Determine the [x, y] coordinate at the center of the cell enclosing the given text.  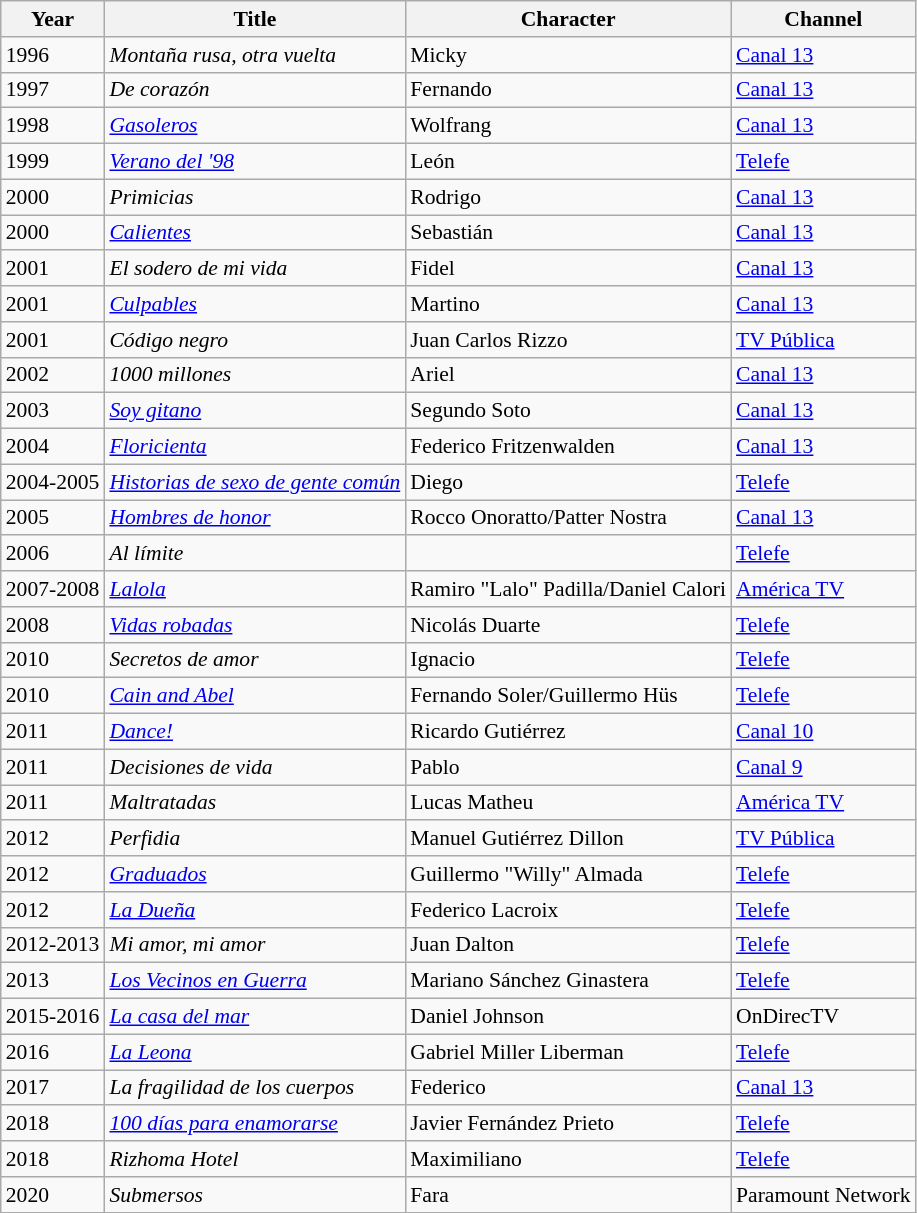
2015-2016 [53, 1017]
Fernando [568, 90]
Primicias [254, 197]
2017 [53, 1088]
2004 [53, 447]
Los Vecinos en Guerra [254, 981]
Federico Lacroix [568, 910]
2013 [53, 981]
2005 [53, 518]
Culpables [254, 304]
2007-2008 [53, 589]
La casa del mar [254, 1017]
Floricienta [254, 447]
Sebastián [568, 233]
Decisiones de vida [254, 767]
Fernando Soler/Guillermo Hüs [568, 696]
1996 [53, 55]
De corazón [254, 90]
Rocco Onoratto/Patter Nostra [568, 518]
Fara [568, 1195]
Ramiro "Lalo" Padilla/Daniel Calori [568, 589]
Maximiliano [568, 1159]
1998 [53, 126]
Ignacio [568, 660]
Maltratadas [254, 803]
Lucas Matheu [568, 803]
León [568, 162]
Mi amor, mi amor [254, 945]
Year [53, 19]
Nicolás Duarte [568, 625]
2012-2013 [53, 945]
Pablo [568, 767]
Federico Fritzenwalden [568, 447]
Rodrigo [568, 197]
Ariel [568, 375]
Ricardo Gutiérrez [568, 732]
Vidas robadas [254, 625]
Javier Fernández Prieto [568, 1124]
2002 [53, 375]
Hombres de honor [254, 518]
Paramount Network [824, 1195]
Canal 10 [824, 732]
Segundo Soto [568, 411]
Rizhoma Hotel [254, 1159]
Verano del '98 [254, 162]
2003 [53, 411]
Cain and Abel [254, 696]
La Leona [254, 1052]
Juan Carlos Rizzo [568, 340]
Dance! [254, 732]
2020 [53, 1195]
100 días para enamorarse [254, 1124]
Código negro [254, 340]
Submersos [254, 1195]
Manuel Gutiérrez Dillon [568, 839]
Graduados [254, 874]
La Dueña [254, 910]
Canal 9 [824, 767]
Calientes [254, 233]
OnDirecTV [824, 1017]
1000 millones [254, 375]
Al límite [254, 554]
Diego [568, 482]
Lalola [254, 589]
Daniel Johnson [568, 1017]
La fragilidad de los cuerpos [254, 1088]
2016 [53, 1052]
Historias de sexo de gente común [254, 482]
Guillermo "Willy" Almada [568, 874]
Wolfrang [568, 126]
Channel [824, 19]
El sodero de mi vida [254, 269]
2004-2005 [53, 482]
Fidel [568, 269]
Soy gitano [254, 411]
2008 [53, 625]
Micky [568, 55]
Gabriel Miller Liberman [568, 1052]
Perfidia [254, 839]
Secretos de amor [254, 660]
Juan Dalton [568, 945]
1999 [53, 162]
Character [568, 19]
Mariano Sánchez Ginastera [568, 981]
Gasoleros [254, 126]
Montaña rusa, otra vuelta [254, 55]
1997 [53, 90]
Federico [568, 1088]
2006 [53, 554]
Title [254, 19]
Martino [568, 304]
